Extract the [x, y] coordinate from the center of the cell holding the provided text.  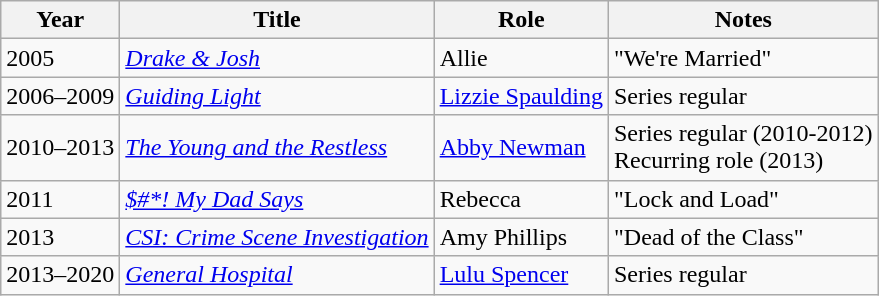
2006–2009 [60, 96]
2011 [60, 199]
General Hospital [277, 275]
Lizzie Spaulding [521, 96]
Title [277, 20]
CSI: Crime Scene Investigation [277, 237]
Amy Phillips [521, 237]
Allie [521, 58]
Year [60, 20]
$#*! My Dad Says [277, 199]
2013 [60, 237]
"We're Married" [743, 58]
2005 [60, 58]
The Young and the Restless [277, 148]
Lulu Spencer [521, 275]
Drake & Josh [277, 58]
2010–2013 [60, 148]
Notes [743, 20]
Role [521, 20]
Rebecca [521, 199]
"Lock and Load" [743, 199]
Abby Newman [521, 148]
2013–2020 [60, 275]
Series regular (2010-2012)Recurring role (2013) [743, 148]
"Dead of the Class" [743, 237]
Guiding Light [277, 96]
